Locate the cell with the specified text and output its [x, y] center coordinate. 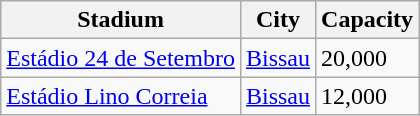
Estádio Lino Correia [121, 96]
Stadium [121, 20]
City [278, 20]
12,000 [368, 96]
20,000 [368, 58]
Estádio 24 de Setembro [121, 58]
Capacity [368, 20]
